Determine the [x, y] coordinate at the center of the cell enclosing the given text.  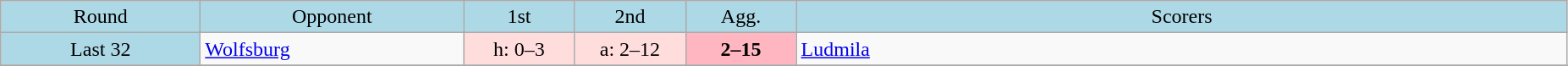
Opponent [332, 17]
h: 0–3 [520, 49]
Ludmila [1181, 49]
2nd [630, 17]
Agg. [741, 17]
a: 2–12 [630, 49]
1st [520, 17]
Scorers [1181, 17]
Round [101, 17]
Last 32 [101, 49]
2–15 [741, 49]
Wolfsburg [332, 49]
